Return [X, Y] of the center of cell containing provided text 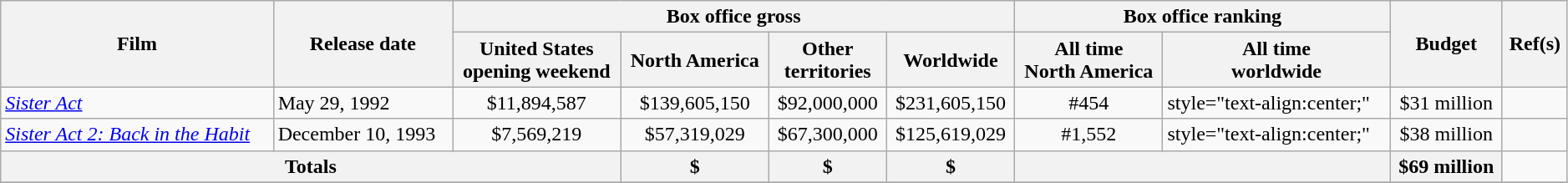
Release date [363, 43]
$67,300,000 [827, 135]
$57,319,029 [695, 135]
Worldwide [951, 60]
All time North America [1089, 60]
#1,552 [1089, 135]
$231,605,150 [951, 103]
$69 million [1446, 166]
$31 million [1446, 103]
$11,894,587 [537, 103]
$7,569,219 [537, 135]
United States opening weekend [537, 60]
All time worldwide [1276, 60]
$139,605,150 [695, 103]
North America [695, 60]
$92,000,000 [827, 103]
Other territories [827, 60]
Box office gross [733, 17]
May 29, 1992 [363, 103]
Sister Act 2: Back in the Habit [137, 135]
Sister Act [137, 103]
$38 million [1446, 135]
Budget [1446, 43]
$125,619,029 [951, 135]
Totals [311, 166]
#454 [1089, 103]
Box office ranking [1203, 17]
Ref(s) [1535, 43]
December 10, 1993 [363, 135]
Film [137, 43]
